Scan for the cell matching the given text and deliver its (x, y) coordinate at center. 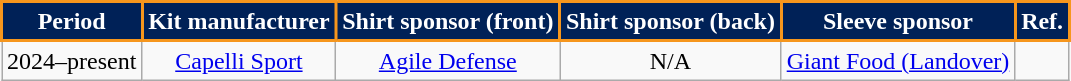
Sleeve sponsor (898, 22)
Shirt sponsor (front) (448, 22)
Shirt sponsor (back) (671, 22)
2024–present (72, 60)
Period (72, 22)
Giant Food (Landover) (898, 60)
Kit manufacturer (239, 22)
N/A (671, 60)
Capelli Sport (239, 60)
Ref. (1042, 22)
Agile Defense (448, 60)
